Return the [x, y] coordinate for the center point of the cell that contains the specified text.  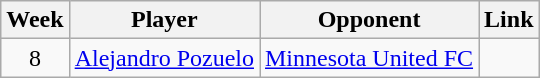
8 [35, 58]
Opponent [370, 20]
Week [35, 20]
Minnesota United FC [370, 58]
Player [164, 20]
Alejandro Pozuelo [164, 58]
Link [509, 20]
